Capture the cell that displays the provided text and extract its [x, y] central coordinate. 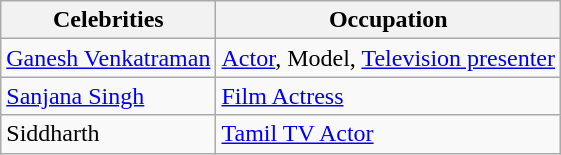
Actor, Model, Television presenter [388, 58]
Occupation [388, 20]
Ganesh Venkatraman [108, 58]
Sanjana Singh [108, 96]
Siddharth [108, 134]
Film Actress [388, 96]
Tamil TV Actor [388, 134]
Celebrities [108, 20]
